Detect which cell encompasses the target text, then output its (x, y) center coordinate. 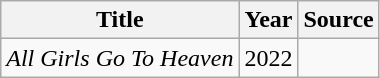
All Girls Go To Heaven (120, 58)
Title (120, 20)
Year (268, 20)
2022 (268, 58)
Source (338, 20)
